Extract the [x, y] coordinate from the center of the cell holding the provided text.  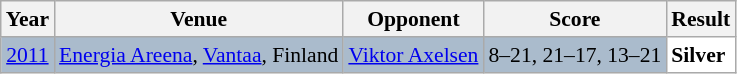
8–21, 21–17, 13–21 [574, 55]
Viktor Axelsen [413, 55]
Score [574, 19]
2011 [28, 55]
Energia Areena, Vantaa, Finland [198, 55]
Silver [700, 55]
Opponent [413, 19]
Year [28, 19]
Result [700, 19]
Venue [198, 19]
